Identify which cell holds the provided text, then report its (x, y) central coordinate. 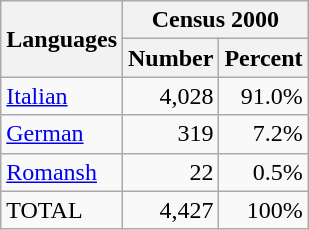
91.0% (264, 96)
Number (171, 58)
TOTAL (62, 210)
319 (171, 134)
0.5% (264, 172)
Percent (264, 58)
4,427 (171, 210)
German (62, 134)
22 (171, 172)
Italian (62, 96)
100% (264, 210)
7.2% (264, 134)
Languages (62, 39)
Census 2000 (216, 20)
4,028 (171, 96)
Romansh (62, 172)
